Return (X, Y) of the center of cell containing provided text 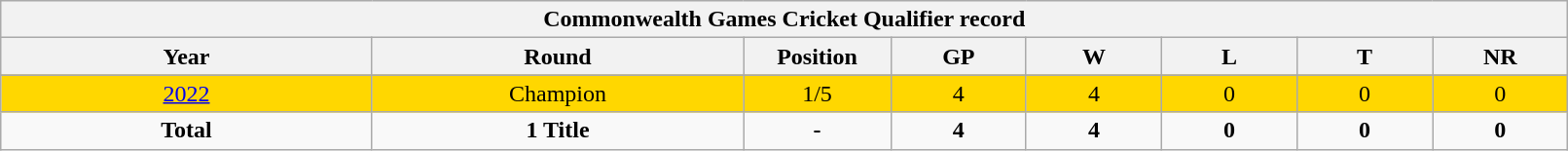
NR (1501, 57)
W (1094, 57)
Commonwealth Games Cricket Qualifier record (784, 19)
Champion (558, 94)
Position (818, 57)
Round (558, 57)
Total (187, 131)
Year (187, 57)
L (1228, 57)
- (818, 131)
1 Title (558, 131)
T (1365, 57)
1/5 (818, 94)
GP (958, 57)
2022 (187, 94)
